Capture the cell that displays the provided text and extract its (x, y) central coordinate. 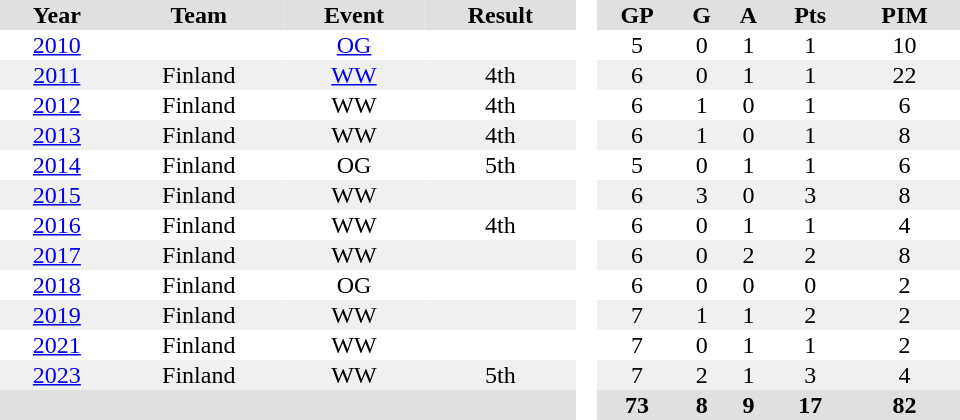
GP (638, 15)
2016 (57, 225)
73 (638, 405)
Year (57, 15)
2021 (57, 345)
2015 (57, 195)
PIM (904, 15)
2013 (57, 135)
Team (199, 15)
10 (904, 45)
Pts (810, 15)
2010 (57, 45)
Event (354, 15)
2017 (57, 255)
82 (904, 405)
17 (810, 405)
2023 (57, 375)
A (748, 15)
2011 (57, 75)
2018 (57, 285)
2012 (57, 105)
2019 (57, 315)
2014 (57, 165)
G (702, 15)
22 (904, 75)
9 (748, 405)
Result (500, 15)
